Return [X, Y] of the center of cell containing provided text 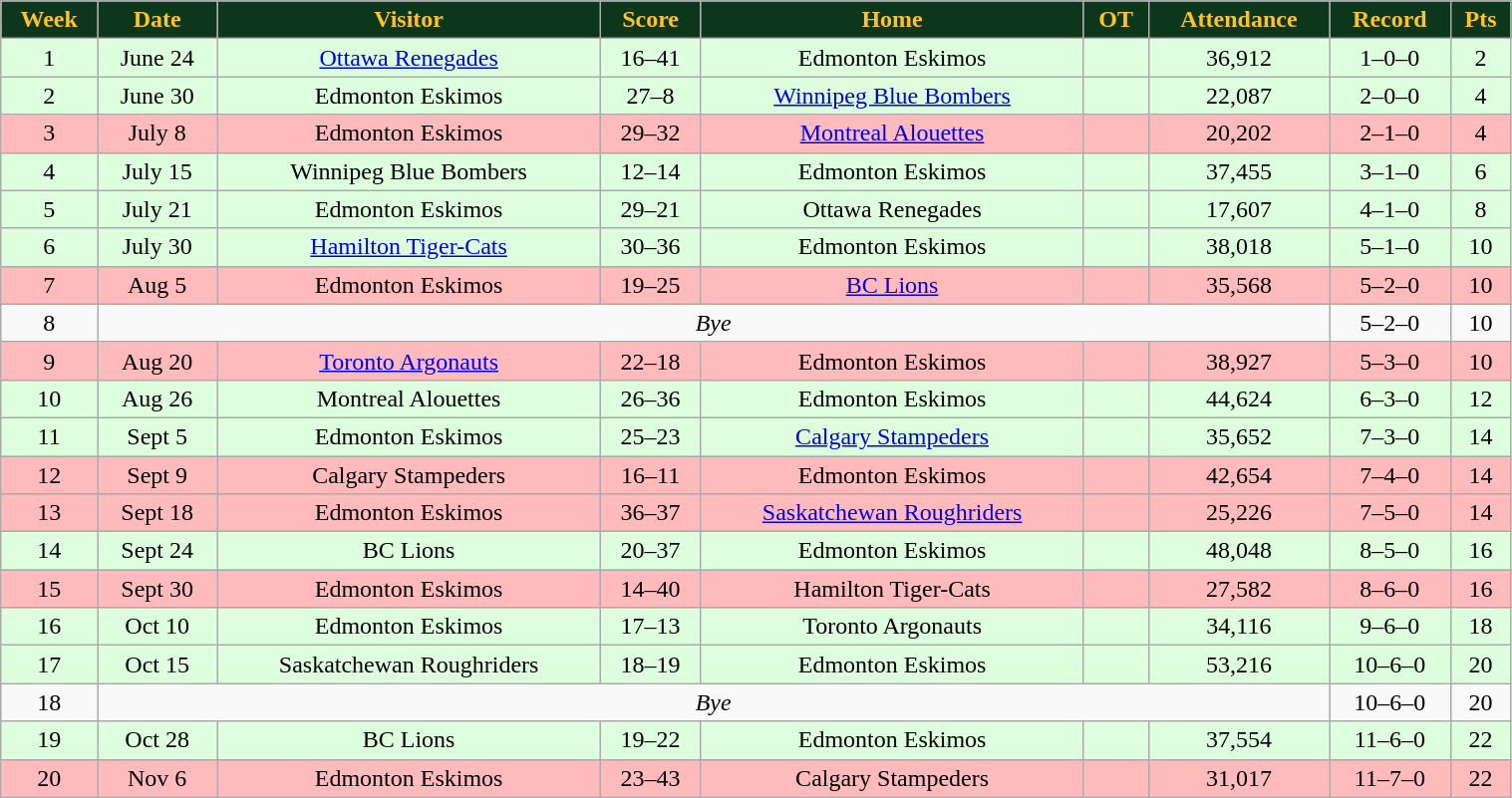
19–25 [650, 285]
38,018 [1239, 247]
8–6–0 [1389, 589]
22,087 [1239, 96]
4–1–0 [1389, 209]
27–8 [650, 96]
29–32 [650, 133]
27,582 [1239, 589]
7 [50, 285]
Attendance [1239, 20]
11–6–0 [1389, 740]
7–3–0 [1389, 436]
Oct 28 [157, 740]
1 [50, 58]
Sept 9 [157, 475]
11–7–0 [1389, 778]
17 [50, 665]
36–37 [650, 513]
37,554 [1239, 740]
Oct 10 [157, 627]
Record [1389, 20]
29–21 [650, 209]
Aug 20 [157, 361]
6–3–0 [1389, 399]
30–36 [650, 247]
Oct 15 [157, 665]
31,017 [1239, 778]
OT [1116, 20]
13 [50, 513]
17,607 [1239, 209]
25,226 [1239, 513]
23–43 [650, 778]
2–0–0 [1389, 96]
Week [50, 20]
5 [50, 209]
17–13 [650, 627]
Sept 5 [157, 436]
9–6–0 [1389, 627]
18–19 [650, 665]
June 30 [157, 96]
8–5–0 [1389, 551]
Sept 30 [157, 589]
42,654 [1239, 475]
22–18 [650, 361]
20–37 [650, 551]
Aug 5 [157, 285]
July 21 [157, 209]
36,912 [1239, 58]
11 [50, 436]
July 30 [157, 247]
44,624 [1239, 399]
Nov 6 [157, 778]
2–1–0 [1389, 133]
Home [892, 20]
38,927 [1239, 361]
Date [157, 20]
26–36 [650, 399]
37,455 [1239, 171]
35,652 [1239, 436]
16–11 [650, 475]
19–22 [650, 740]
Score [650, 20]
Sept 18 [157, 513]
16–41 [650, 58]
35,568 [1239, 285]
June 24 [157, 58]
15 [50, 589]
July 8 [157, 133]
Aug 26 [157, 399]
Pts [1481, 20]
3 [50, 133]
34,116 [1239, 627]
Visitor [409, 20]
3–1–0 [1389, 171]
Sept 24 [157, 551]
7–4–0 [1389, 475]
5–3–0 [1389, 361]
5–1–0 [1389, 247]
July 15 [157, 171]
9 [50, 361]
7–5–0 [1389, 513]
25–23 [650, 436]
48,048 [1239, 551]
20,202 [1239, 133]
1–0–0 [1389, 58]
19 [50, 740]
14–40 [650, 589]
12–14 [650, 171]
53,216 [1239, 665]
